Pinpoint the cell where the given text exists, returning its (X, Y) midpoint coordinate. 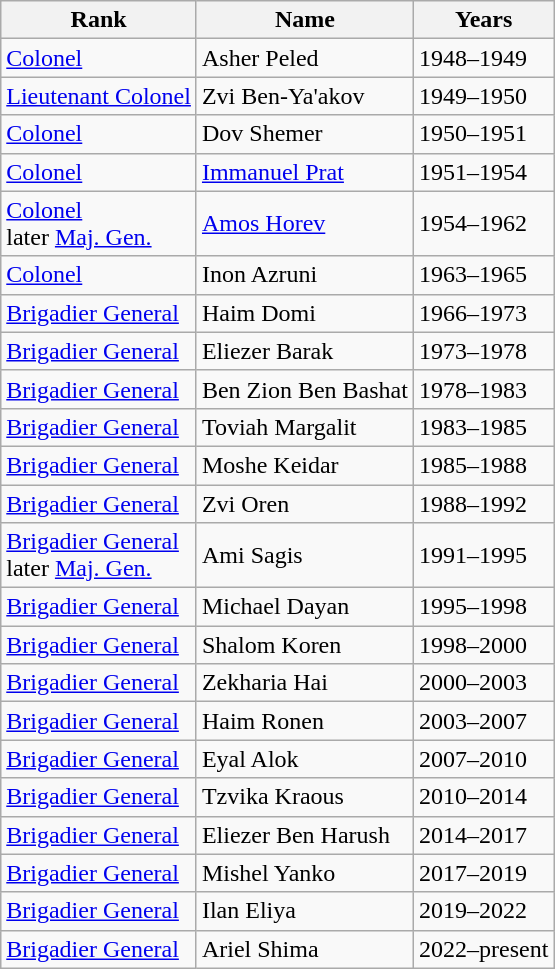
1978–1983 (483, 389)
Tzvika Kraous (304, 797)
Colonellater Maj. Gen. (99, 224)
1951–1954 (483, 172)
Amos Horev (304, 224)
2019–2022 (483, 911)
1988–1992 (483, 503)
Eliezer Barak (304, 351)
2017–2019 (483, 873)
Michael Dayan (304, 607)
Ariel Shima (304, 949)
1950–1951 (483, 134)
Rank (99, 20)
Ami Sagis (304, 556)
1998–2000 (483, 645)
Ben Zion Ben Bashat (304, 389)
Inon Azruni (304, 275)
Shalom Koren (304, 645)
Years (483, 20)
1973–1978 (483, 351)
1954–1962 (483, 224)
1948–1949 (483, 58)
Immanuel Prat (304, 172)
Eliezer Ben Harush (304, 835)
Ilan Eliya (304, 911)
Zvi Ben-Ya'akov (304, 96)
2022–present (483, 949)
1991–1995 (483, 556)
Name (304, 20)
Eyal Alok (304, 759)
Zekharia Hai (304, 683)
Zvi Oren (304, 503)
Brigadier Generallater Maj. Gen. (99, 556)
1963–1965 (483, 275)
Mishel Yanko (304, 873)
2010–2014 (483, 797)
1983–1985 (483, 427)
2003–2007 (483, 721)
Toviah Margalit (304, 427)
1985–1988 (483, 465)
2007–2010 (483, 759)
2014–2017 (483, 835)
Haim Ronen (304, 721)
Lieutenant Colonel (99, 96)
Moshe Keidar (304, 465)
1949–1950 (483, 96)
Dov Shemer (304, 134)
2000–2003 (483, 683)
Asher Peled (304, 58)
Haim Domi (304, 313)
1966–1973 (483, 313)
1995–1998 (483, 607)
